Find where the given text appears and provide that cell's center as (x, y) coordinate. 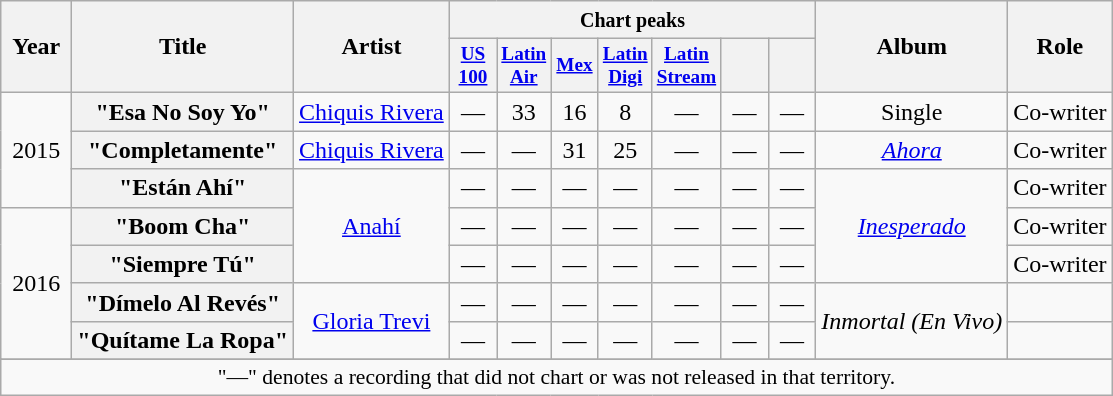
US100 (473, 66)
25 (625, 150)
33 (524, 112)
Inmortal (En Vivo) (912, 321)
Mex (575, 66)
"Están Ahí" (183, 188)
16 (575, 112)
Gloria Trevi (372, 321)
"Boom Cha" (183, 226)
"Quítame La Ropa" (183, 340)
"Siempre Tú" (183, 264)
Chart peaks (632, 20)
Inesperado (912, 226)
Ahora (912, 150)
Year (36, 47)
"Completamente" (183, 150)
2016 (36, 283)
Latin Digi (625, 66)
Album (912, 47)
2015 (36, 150)
31 (575, 150)
Latin Air (524, 66)
Artist (372, 47)
Role (1060, 47)
8 (625, 112)
Title (183, 47)
"Dímelo Al Revés" (183, 302)
Anahí (372, 226)
Latin Stream (686, 66)
"Esa No Soy Yo" (183, 112)
"—" denotes a recording that did not chart or was not released in that territory. (556, 377)
Single (912, 112)
